Return the [x, y] coordinate for the center point of the cell that contains the specified text.  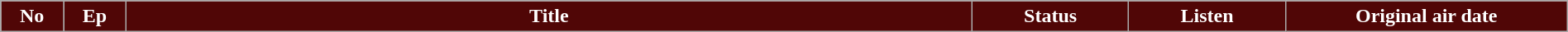
Ep [95, 16]
Title [549, 16]
No [32, 16]
Listen [1207, 16]
Original air date [1426, 16]
Status [1050, 16]
